Search for the cell housing the specified text and yield its (x, y) center coordinate. 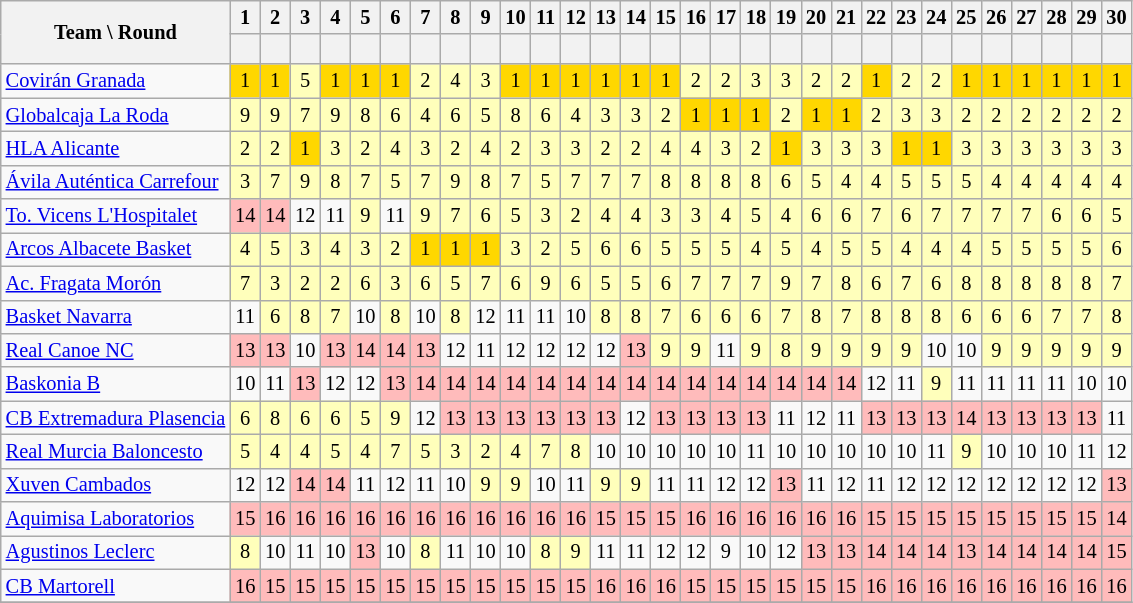
Team \ Round (116, 32)
Real Murcia Baloncesto (116, 451)
Ac. Fragata Morón (116, 283)
25 (966, 17)
29 (1086, 17)
To. Vicens L'Hospitalet (116, 216)
21 (846, 17)
Arcos Albacete Basket (116, 249)
20 (816, 17)
Covirán Granada (116, 81)
24 (936, 17)
HLA Alicante (116, 148)
27 (1026, 17)
CB Martorell (116, 586)
22 (876, 17)
30 (1116, 17)
Globalcaja La Roda (116, 115)
19 (786, 17)
Real Canoe NC (116, 350)
Ávila Auténtica Carrefour (116, 182)
18 (756, 17)
Aquimisa Laboratorios (116, 519)
CB Extremadura Plasencia (116, 418)
Agustinos Leclerc (116, 552)
Basket Navarra (116, 317)
26 (996, 17)
Baskonia B (116, 384)
17 (726, 17)
23 (906, 17)
28 (1056, 17)
Xuven Cambados (116, 485)
